Capture the cell that displays the provided text and extract its (X, Y) central coordinate. 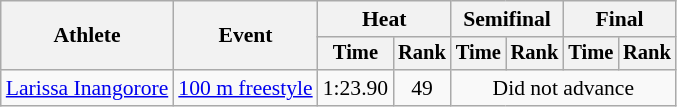
Event (245, 36)
Final (619, 19)
Larissa Inangorore (88, 88)
Heat (384, 19)
100 m freestyle (245, 88)
Athlete (88, 36)
1:23.90 (356, 88)
Semifinal (507, 19)
Did not advance (564, 88)
49 (422, 88)
